Provide the (X, Y) coordinate of the cell's center where the given text is located.  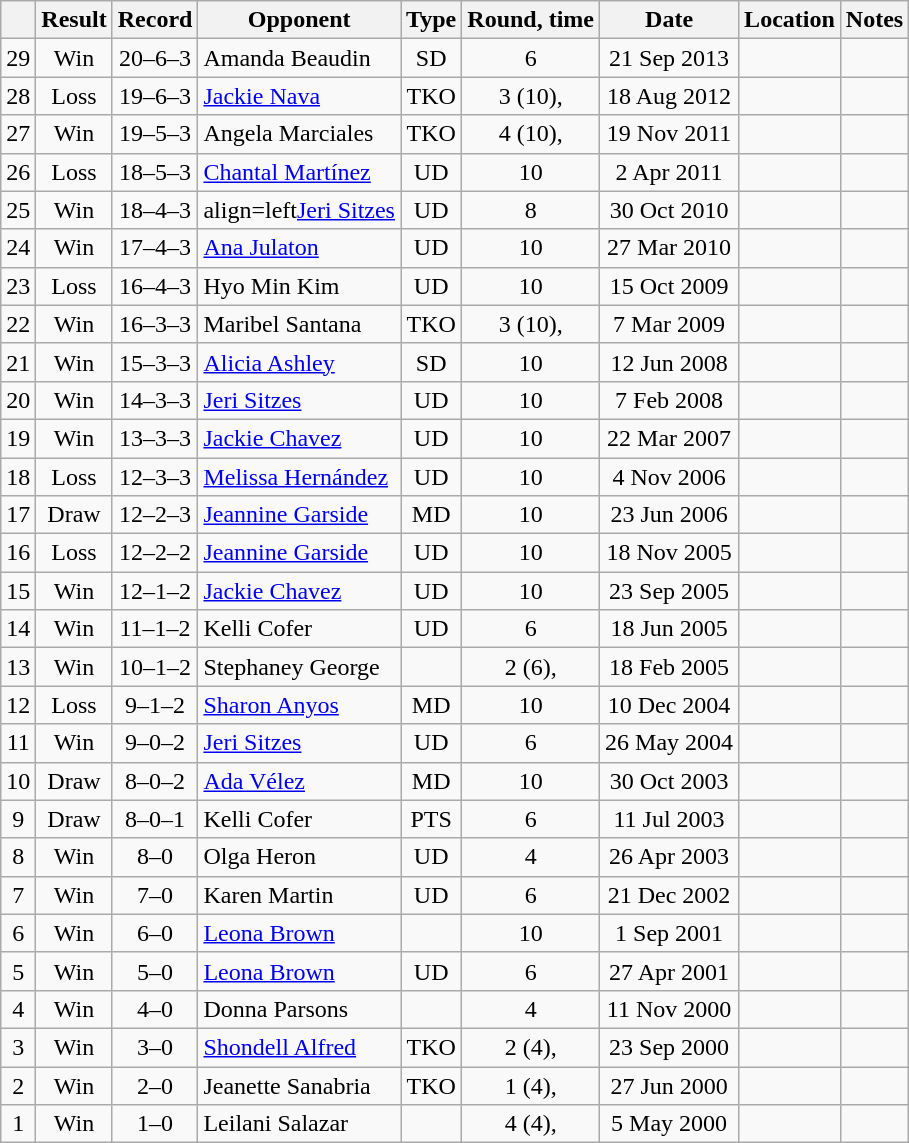
Opponent (300, 20)
18 Nov 2005 (670, 553)
Karen Martin (300, 895)
9 (18, 819)
18 Jun 2005 (670, 629)
3 (18, 1047)
Olga Heron (300, 857)
27 (18, 134)
15 (18, 591)
7 Mar 2009 (670, 324)
PTS (430, 819)
12–2–3 (155, 515)
Jackie Nava (300, 96)
4 (10), (531, 134)
16 (18, 553)
4–0 (155, 1009)
25 (18, 210)
10 Dec 2004 (670, 705)
Amanda Beaudin (300, 58)
9–1–2 (155, 705)
Sharon Anyos (300, 705)
12 Jun 2008 (670, 362)
23 Sep 2000 (670, 1047)
18 Feb 2005 (670, 667)
Date (670, 20)
26 May 2004 (670, 743)
2 Apr 2011 (670, 172)
22 Mar 2007 (670, 438)
18 Aug 2012 (670, 96)
5 May 2000 (670, 1124)
18–4–3 (155, 210)
14–3–3 (155, 400)
Shondell Alfred (300, 1047)
4 Nov 2006 (670, 477)
30 Oct 2010 (670, 210)
7–0 (155, 895)
23 Jun 2006 (670, 515)
Record (155, 20)
Maribel Santana (300, 324)
12 (18, 705)
7 Feb 2008 (670, 400)
21 Sep 2013 (670, 58)
11 (18, 743)
Jeanette Sanabria (300, 1085)
Angela Marciales (300, 134)
5 (18, 971)
22 (18, 324)
18 (18, 477)
15–3–3 (155, 362)
Type (430, 20)
6–0 (155, 933)
Chantal Martínez (300, 172)
1 (4), (531, 1085)
19 (18, 438)
16–4–3 (155, 286)
21 (18, 362)
18–5–3 (155, 172)
11 Jul 2003 (670, 819)
Melissa Hernández (300, 477)
27 Jun 2000 (670, 1085)
1 Sep 2001 (670, 933)
8–0–1 (155, 819)
11–1–2 (155, 629)
26 (18, 172)
30 Oct 2003 (670, 781)
Round, time (531, 20)
Leilani Salazar (300, 1124)
8–0–2 (155, 781)
16–3–3 (155, 324)
13–3–3 (155, 438)
Result (74, 20)
29 (18, 58)
27 Apr 2001 (670, 971)
Ada Vélez (300, 781)
19 Nov 2011 (670, 134)
2–0 (155, 1085)
15 Oct 2009 (670, 286)
27 Mar 2010 (670, 248)
Ana Julaton (300, 248)
13 (18, 667)
17–4–3 (155, 248)
23 Sep 2005 (670, 591)
20–6–3 (155, 58)
26 Apr 2003 (670, 857)
4 (4), (531, 1124)
3–0 (155, 1047)
21 Dec 2002 (670, 895)
5–0 (155, 971)
align=leftJeri Sitzes (300, 210)
12–1–2 (155, 591)
1 (18, 1124)
10–1–2 (155, 667)
19–5–3 (155, 134)
7 (18, 895)
Donna Parsons (300, 1009)
8–0 (155, 857)
17 (18, 515)
Alicia Ashley (300, 362)
Stephaney George (300, 667)
11 Nov 2000 (670, 1009)
Location (790, 20)
1–0 (155, 1124)
12–3–3 (155, 477)
Hyo Min Kim (300, 286)
12–2–2 (155, 553)
19–6–3 (155, 96)
20 (18, 400)
14 (18, 629)
2 (18, 1085)
24 (18, 248)
28 (18, 96)
Notes (874, 20)
2 (4), (531, 1047)
9–0–2 (155, 743)
2 (6), (531, 667)
23 (18, 286)
